Return [X, Y] of the center of cell containing provided text 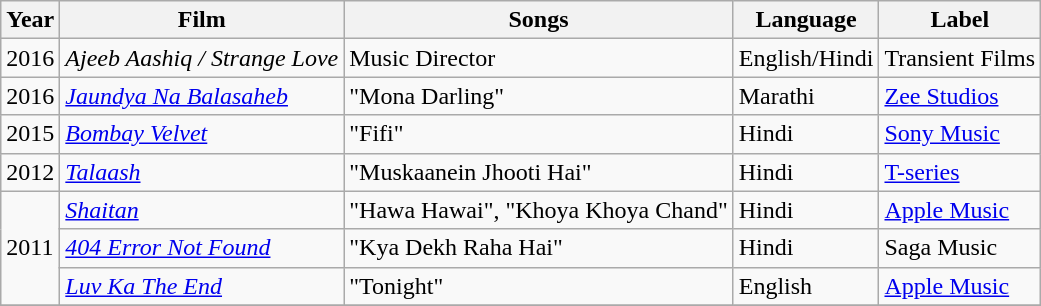
Film [202, 20]
Zee Studios [960, 96]
2011 [30, 248]
Language [806, 20]
Marathi [806, 96]
2012 [30, 172]
Ajeeb Aashiq / Strange Love [202, 58]
T-series [960, 172]
Transient Films [960, 58]
Luv Ka The End [202, 286]
Year [30, 20]
Shaitan [202, 210]
Sony Music [960, 134]
Saga Music [960, 248]
404 Error Not Found [202, 248]
Jaundya Na Balasaheb [202, 96]
"Hawa Hawai", "Khoya Khoya Chand" [538, 210]
2015 [30, 134]
"Fifi" [538, 134]
Label [960, 20]
English [806, 286]
English/Hindi [806, 58]
"Mona Darling" [538, 96]
Songs [538, 20]
Bombay Velvet [202, 134]
Talaash [202, 172]
"Muskaanein Jhooti Hai" [538, 172]
"Kya Dekh Raha Hai" [538, 248]
"Tonight" [538, 286]
Music Director [538, 58]
